Locate the cell with the specified text and output its [x, y] center coordinate. 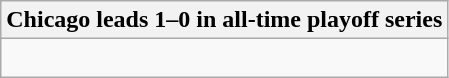
Chicago leads 1–0 in all-time playoff series [224, 20]
